Provide the [x, y] coordinate of the cell's center where the given text is located.  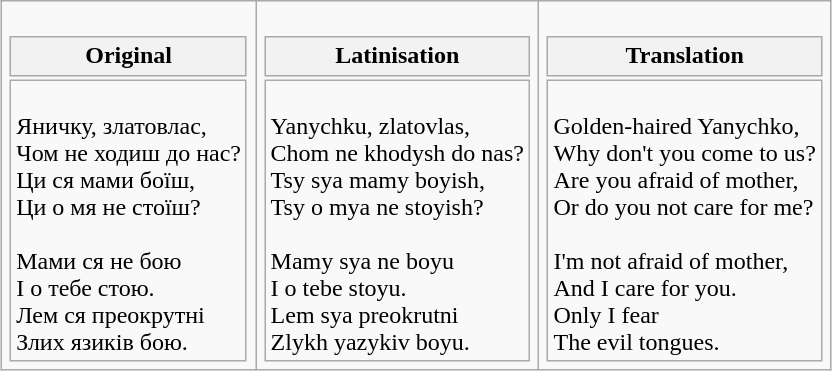
Яничку, златовлас, Чом не ходиш до нас? Ци ся мами боїш, Ци о мя не стоїш? Мами ся не бою І о тебе стою. Лем ся преокрутні Злих язиків бою. [128, 220]
Translation [684, 56]
Original [128, 56]
Latinisation [397, 56]
Original Яничку, златовлас, Чом не ходиш до нас? Ци ся мами боїш, Ци о мя не стоїш? Мами ся не бою І о тебе стою. Лем ся преокрутні Злих язиків бою. [128, 186]
